Identify which cell holds the provided text, then report its [X, Y] central coordinate. 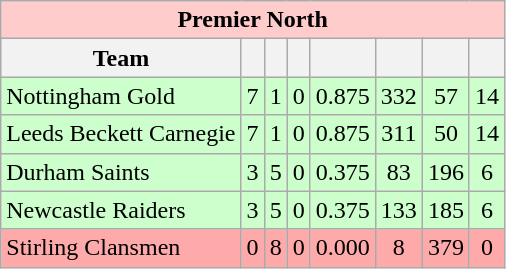
196 [446, 172]
311 [398, 134]
Premier North [253, 20]
Newcastle Raiders [121, 210]
379 [446, 248]
50 [446, 134]
Stirling Clansmen [121, 248]
332 [398, 96]
0.000 [342, 248]
83 [398, 172]
Durham Saints [121, 172]
133 [398, 210]
57 [446, 96]
Team [121, 58]
Nottingham Gold [121, 96]
Leeds Beckett Carnegie [121, 134]
185 [446, 210]
